Identify which cell holds the provided text, then report its (X, Y) central coordinate. 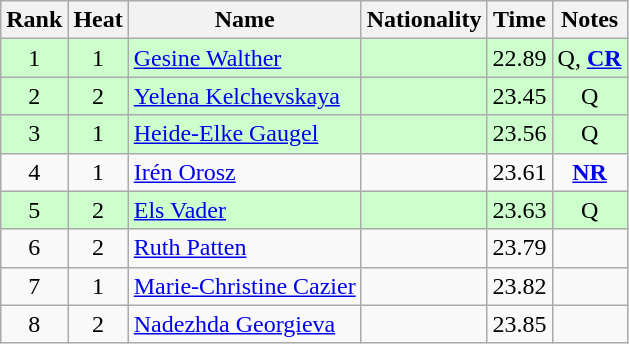
Time (520, 20)
3 (34, 134)
23.85 (520, 324)
Heat (98, 20)
23.45 (520, 96)
23.61 (520, 172)
23.79 (520, 248)
23.63 (520, 210)
23.56 (520, 134)
Q, CR (590, 58)
Els Vader (244, 210)
5 (34, 210)
Nationality (424, 20)
Nadezhda Georgieva (244, 324)
Ruth Patten (244, 248)
4 (34, 172)
NR (590, 172)
Gesine Walther (244, 58)
23.82 (520, 286)
22.89 (520, 58)
8 (34, 324)
6 (34, 248)
Rank (34, 20)
Name (244, 20)
Marie-Christine Cazier (244, 286)
Irén Orosz (244, 172)
7 (34, 286)
Yelena Kelchevskaya (244, 96)
Notes (590, 20)
Heide-Elke Gaugel (244, 134)
